Pinpoint the cell where the given text exists, returning its (X, Y) midpoint coordinate. 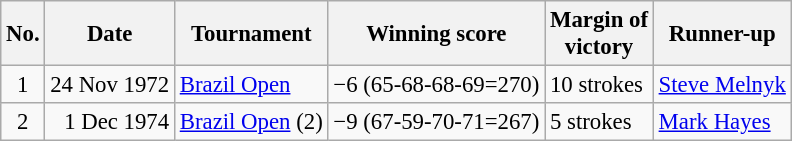
Brazil Open (2) (251, 122)
Margin ofvictory (600, 34)
24 Nov 1972 (110, 85)
−9 (67-59-70-71=267) (436, 122)
1 (23, 85)
10 strokes (600, 85)
Steve Melnyk (722, 85)
Tournament (251, 34)
Brazil Open (251, 85)
2 (23, 122)
Date (110, 34)
5 strokes (600, 122)
Mark Hayes (722, 122)
No. (23, 34)
Winning score (436, 34)
−6 (65-68-68-69=270) (436, 85)
1 Dec 1974 (110, 122)
Runner-up (722, 34)
